Provide the [X, Y] coordinate of the cell's center where the given text is located.  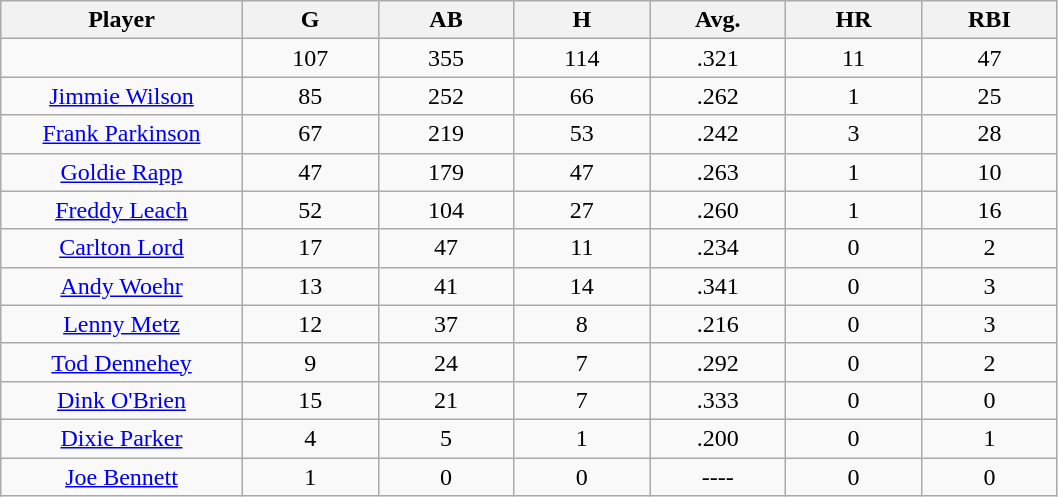
.321 [718, 58]
.262 [718, 96]
Frank Parkinson [122, 134]
.234 [718, 248]
Goldie Rapp [122, 172]
104 [446, 210]
Player [122, 20]
41 [446, 286]
.263 [718, 172]
RBI [989, 20]
Tod Dennehey [122, 362]
4 [310, 438]
.341 [718, 286]
17 [310, 248]
G [310, 20]
H [582, 20]
Dixie Parker [122, 438]
Dink O'Brien [122, 400]
24 [446, 362]
37 [446, 324]
.333 [718, 400]
355 [446, 58]
Lenny Metz [122, 324]
21 [446, 400]
8 [582, 324]
27 [582, 210]
85 [310, 96]
67 [310, 134]
16 [989, 210]
25 [989, 96]
5 [446, 438]
12 [310, 324]
Carlton Lord [122, 248]
Avg. [718, 20]
---- [718, 477]
13 [310, 286]
.292 [718, 362]
Jimmie Wilson [122, 96]
Andy Woehr [122, 286]
AB [446, 20]
Freddy Leach [122, 210]
10 [989, 172]
52 [310, 210]
252 [446, 96]
219 [446, 134]
.200 [718, 438]
66 [582, 96]
53 [582, 134]
.260 [718, 210]
.216 [718, 324]
Joe Bennett [122, 477]
9 [310, 362]
.242 [718, 134]
HR [854, 20]
114 [582, 58]
107 [310, 58]
179 [446, 172]
28 [989, 134]
14 [582, 286]
15 [310, 400]
